Determine the [X, Y] coordinate at the center of the cell enclosing the given text.  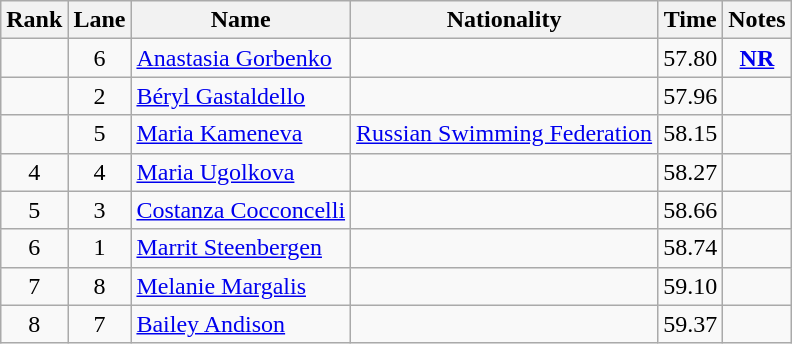
Melanie Margalis [241, 286]
Rank [34, 20]
58.27 [690, 172]
2 [100, 96]
1 [100, 248]
57.80 [690, 58]
Notes [757, 20]
Nationality [504, 20]
58.74 [690, 248]
57.96 [690, 96]
Russian Swimming Federation [504, 134]
Time [690, 20]
NR [757, 58]
Maria Kameneva [241, 134]
Anastasia Gorbenko [241, 58]
59.10 [690, 286]
59.37 [690, 324]
58.66 [690, 210]
58.15 [690, 134]
Béryl Gastaldello [241, 96]
Name [241, 20]
Lane [100, 20]
Marrit Steenbergen [241, 248]
Costanza Cocconcelli [241, 210]
Maria Ugolkova [241, 172]
Bailey Andison [241, 324]
3 [100, 210]
